Determine the (x, y) coordinate at the center of the cell enclosing the given text.  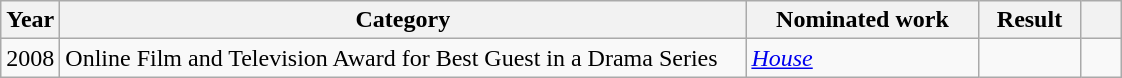
Category (403, 20)
House (862, 58)
Result (1030, 20)
Online Film and Television Award for Best Guest in a Drama Series (403, 58)
Nominated work (862, 20)
2008 (30, 58)
Year (30, 20)
